Identify which cell holds the provided text, then report its (x, y) central coordinate. 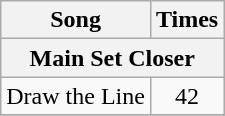
Song (76, 20)
42 (186, 96)
Draw the Line (76, 96)
Times (186, 20)
Main Set Closer (112, 58)
